Identify which cell holds the provided text, then report its [X, Y] central coordinate. 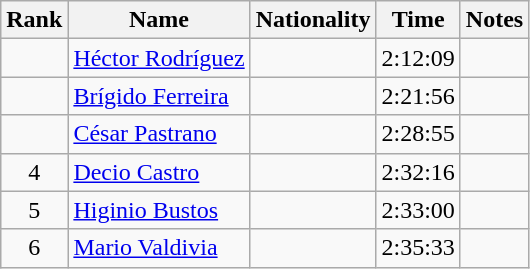
Rank [34, 20]
Nationality [313, 20]
Time [418, 20]
5 [34, 210]
6 [34, 248]
2:28:55 [418, 134]
Decio Castro [159, 172]
César Pastrano [159, 134]
Brígido Ferreira [159, 96]
2:12:09 [418, 58]
2:33:00 [418, 210]
2:32:16 [418, 172]
Héctor Rodríguez [159, 58]
2:21:56 [418, 96]
Mario Valdivia [159, 248]
Notes [494, 20]
4 [34, 172]
2:35:33 [418, 248]
Name [159, 20]
Higinio Bustos [159, 210]
